Capture the cell that displays the provided text and extract its [X, Y] central coordinate. 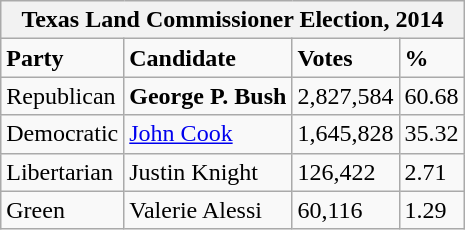
35.32 [432, 134]
1,645,828 [346, 134]
Candidate [208, 58]
Justin Knight [208, 172]
Democratic [62, 134]
60,116 [346, 210]
1.29 [432, 210]
Votes [346, 58]
Green [62, 210]
Valerie Alessi [208, 210]
Republican [62, 96]
% [432, 58]
George P. Bush [208, 96]
60.68 [432, 96]
Party [62, 58]
John Cook [208, 134]
126,422 [346, 172]
2,827,584 [346, 96]
2.71 [432, 172]
Texas Land Commissioner Election, 2014 [232, 20]
Libertarian [62, 172]
